Output the [X, Y] coordinate of the center of the cell containing the given text.  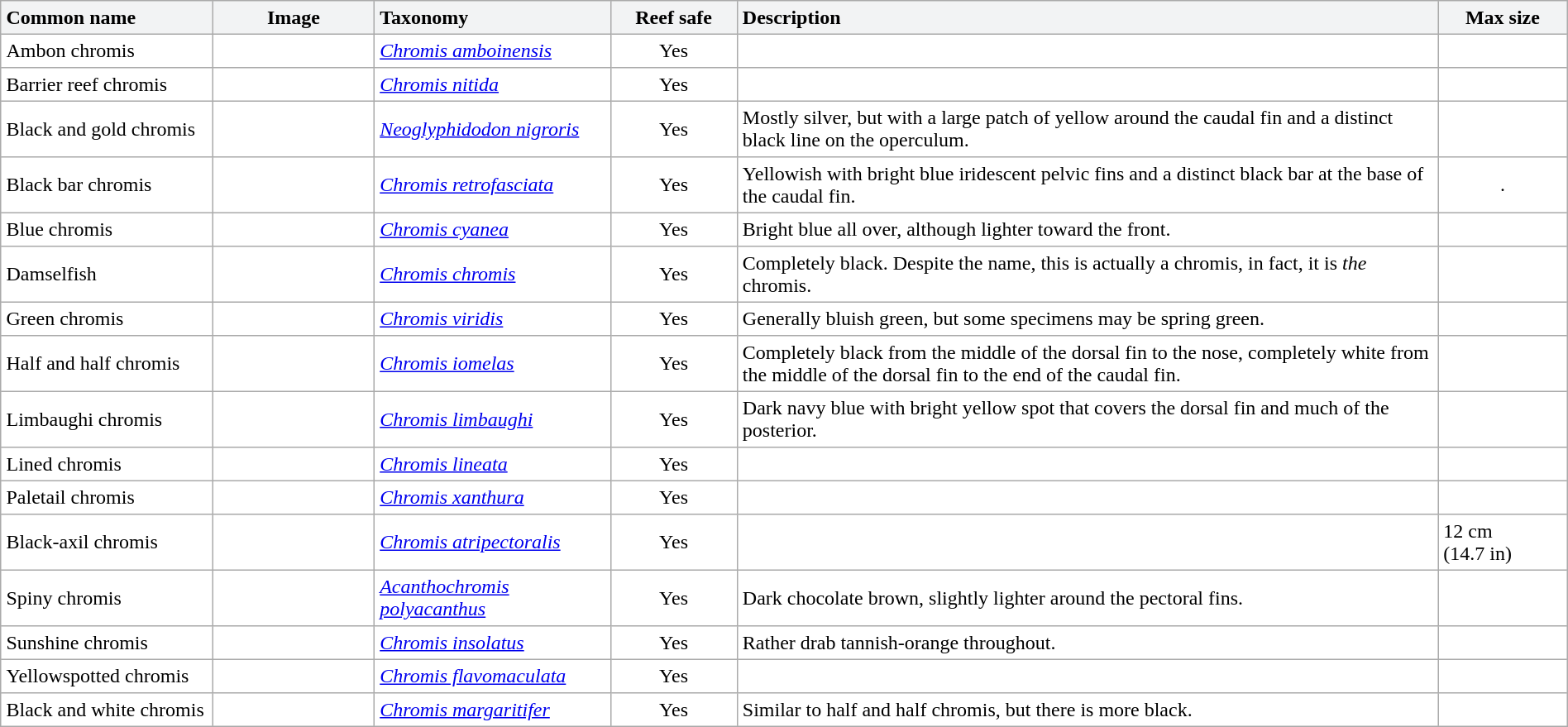
Acanthochromis polyacanthus [492, 598]
Black bar chromis [108, 185]
Rather drab tannish-orange throughout. [1087, 643]
Chromis atripectoralis [492, 543]
Yellowish with bright blue iridescent pelvic fins and a distinct black bar at the base of the caudal fin. [1087, 185]
12 cm(14.7 in) [1503, 543]
Image [293, 17]
Spiny chromis [108, 598]
Max size [1503, 17]
Chromis flavomaculata [492, 676]
Chromis nitida [492, 84]
Lined chromis [108, 464]
Common name [108, 17]
Mostly silver, but with a large patch of yellow around the caudal fin and a distinct black line on the operculum. [1087, 129]
Limbaughi chromis [108, 419]
Chromis iomelas [492, 364]
Black and white chromis [108, 710]
Completely black from the middle of the dorsal fin to the nose, completely white from the middle of the dorsal fin to the end of the caudal fin. [1087, 364]
Chromis limbaughi [492, 419]
Black and gold chromis [108, 129]
Chromis xanthura [492, 497]
Green chromis [108, 318]
Taxonomy [492, 17]
Black-axil chromis [108, 543]
Barrier reef chromis [108, 84]
Chromis lineata [492, 464]
Chromis amboinensis [492, 50]
Chromis cyanea [492, 229]
Similar to half and half chromis, but there is more black. [1087, 710]
Neoglyphidodon nigroris [492, 129]
Half and half chromis [108, 364]
Generally bluish green, but some specimens may be spring green. [1087, 318]
Chromis viridis [492, 318]
Completely black. Despite the name, this is actually a chromis, in fact, it is the chromis. [1087, 275]
Sunshine chromis [108, 643]
Bright blue all over, although lighter toward the front. [1087, 229]
Yellowspotted chromis [108, 676]
Blue chromis [108, 229]
Dark navy blue with bright yellow spot that covers the dorsal fin and much of the posterior. [1087, 419]
Ambon chromis [108, 50]
. [1503, 185]
Chromis retrofasciata [492, 185]
Chromis insolatus [492, 643]
Description [1087, 17]
Reef safe [673, 17]
Chromis margaritifer [492, 710]
Paletail chromis [108, 497]
Damselfish [108, 275]
Dark chocolate brown, slightly lighter around the pectoral fins. [1087, 598]
Chromis chromis [492, 275]
